Detect which cell encompasses the target text, then output its (x, y) center coordinate. 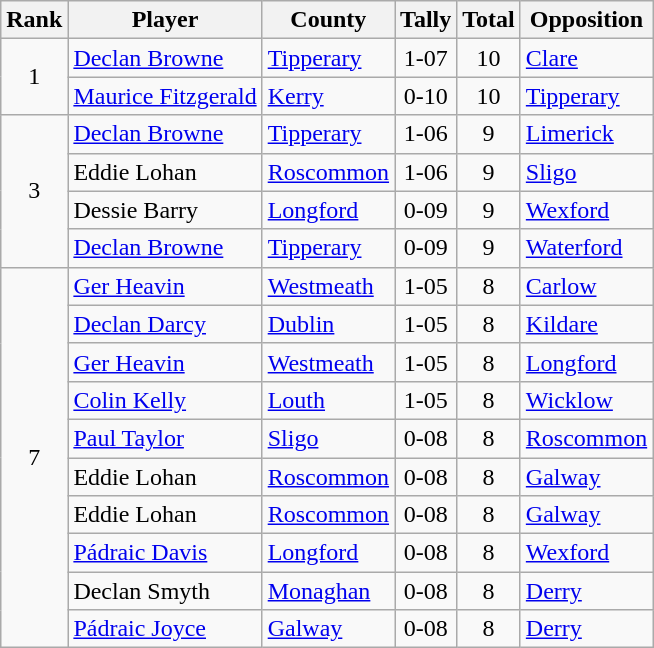
Total (489, 20)
Clare (586, 58)
Carlow (586, 286)
Tally (426, 20)
0-10 (426, 96)
Limerick (586, 134)
7 (34, 458)
Kerry (328, 96)
Pádraic Davis (165, 553)
Louth (328, 400)
Declan Darcy (165, 324)
Dublin (328, 324)
Wicklow (586, 400)
Kildare (586, 324)
Rank (34, 20)
Colin Kelly (165, 400)
1 (34, 77)
Maurice Fitzgerald (165, 96)
3 (34, 191)
Opposition (586, 20)
Player (165, 20)
Declan Smyth (165, 591)
County (328, 20)
Paul Taylor (165, 438)
Dessie Barry (165, 210)
Monaghan (328, 591)
Pádraic Joyce (165, 629)
Waterford (586, 248)
1-07 (426, 58)
